Provide the [X, Y] coordinate of the cell's center where the given text is located.  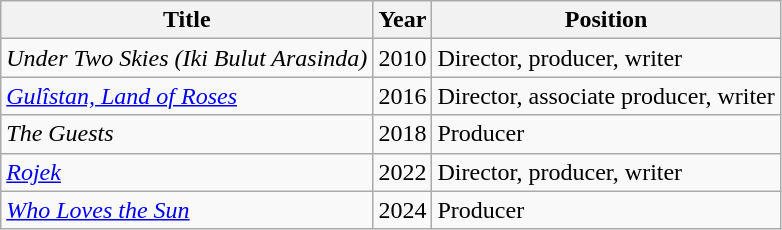
Under Two Skies (Iki Bulut Arasinda) [187, 58]
Position [606, 20]
Director, associate producer, writer [606, 96]
Rojek [187, 172]
2024 [402, 210]
2022 [402, 172]
The Guests [187, 134]
2016 [402, 96]
Title [187, 20]
Who Loves the Sun [187, 210]
Year [402, 20]
2010 [402, 58]
2018 [402, 134]
Gulîstan, Land of Roses [187, 96]
